For the text-containing cell, return its midpoint in [X, Y] coordinate format. 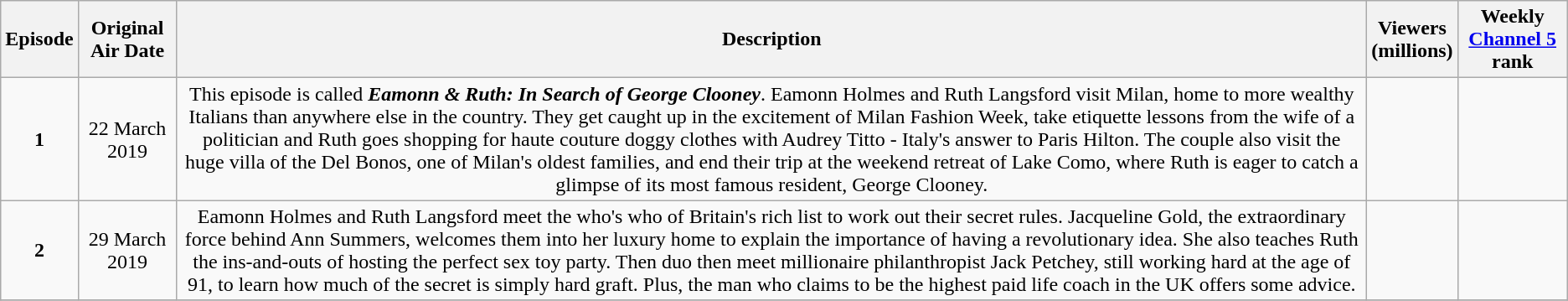
29 March 2019 [127, 250]
Description [772, 39]
1 [39, 139]
Original Air Date [127, 39]
Weekly Channel 5 rank [1513, 39]
Viewers(millions) [1412, 39]
Episode [39, 39]
2 [39, 250]
22 March 2019 [127, 139]
